Find where the given text appears and provide that cell's center as (x, y) coordinate. 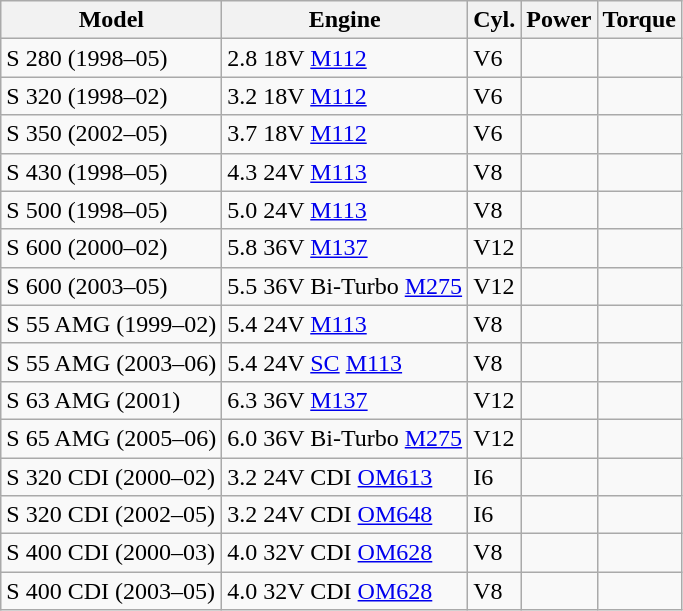
5.8 36V M137 (345, 248)
S 350 (2002–05) (112, 134)
6.3 36V M137 (345, 400)
5.0 24V M113 (345, 210)
Torque (639, 20)
S 600 (2003–05) (112, 286)
Model (112, 20)
S 400 CDI (2003–05) (112, 591)
3.7 18V M112 (345, 134)
S 500 (1998–05) (112, 210)
S 65 AMG (2005–06) (112, 438)
5.5 36V Bi-Turbo M275 (345, 286)
Cyl. (494, 20)
S 430 (1998–05) (112, 172)
3.2 24V CDI OM613 (345, 477)
S 55 AMG (1999–02) (112, 324)
5.4 24V SC M113 (345, 362)
S 600 (2000–02) (112, 248)
S 400 CDI (2000–03) (112, 553)
Power (559, 20)
4.3 24V M113 (345, 172)
3.2 18V M112 (345, 96)
S 320 (1998–02) (112, 96)
S 320 CDI (2002–05) (112, 515)
6.0 36V Bi-Turbo M275 (345, 438)
Engine (345, 20)
3.2 24V CDI OM648 (345, 515)
2.8 18V M112 (345, 58)
S 280 (1998–05) (112, 58)
S 55 AMG (2003–06) (112, 362)
5.4 24V M113 (345, 324)
S 63 AMG (2001) (112, 400)
S 320 CDI (2000–02) (112, 477)
